For the text-containing cell, return its midpoint in (x, y) coordinate format. 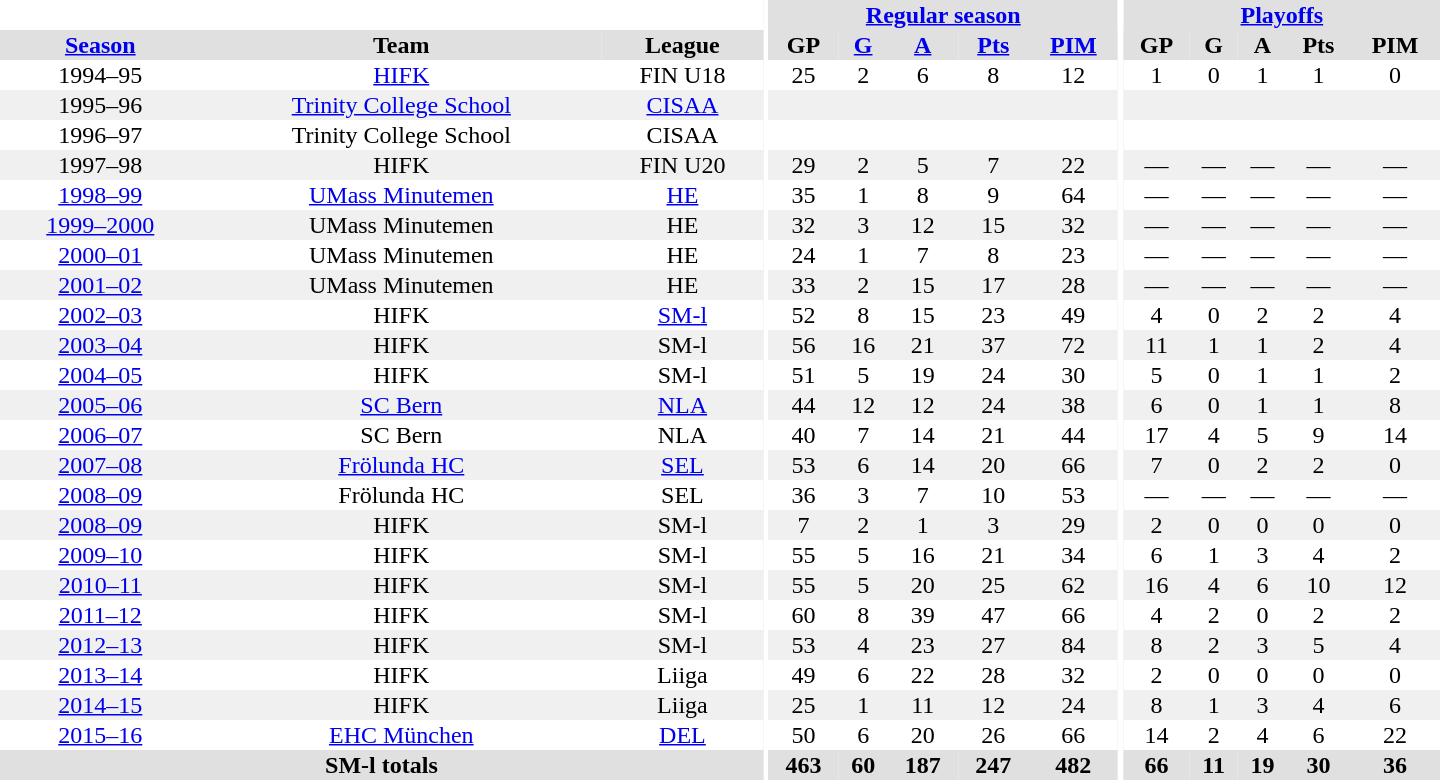
62 (1073, 585)
Team (402, 45)
2009–10 (100, 555)
Regular season (943, 15)
1998–99 (100, 195)
64 (1073, 195)
2001–02 (100, 285)
2006–07 (100, 435)
1994–95 (100, 75)
2014–15 (100, 705)
2011–12 (100, 615)
EHC München (402, 735)
1996–97 (100, 135)
26 (993, 735)
33 (803, 285)
39 (923, 615)
2007–08 (100, 465)
2002–03 (100, 315)
187 (923, 765)
2003–04 (100, 345)
463 (803, 765)
2005–06 (100, 405)
DEL (682, 735)
1999–2000 (100, 225)
1997–98 (100, 165)
2000–01 (100, 255)
League (682, 45)
35 (803, 195)
52 (803, 315)
FIN U18 (682, 75)
40 (803, 435)
51 (803, 375)
84 (1073, 645)
50 (803, 735)
FIN U20 (682, 165)
38 (1073, 405)
SM-l totals (382, 765)
56 (803, 345)
2013–14 (100, 675)
1995–96 (100, 105)
47 (993, 615)
72 (1073, 345)
2012–13 (100, 645)
27 (993, 645)
482 (1073, 765)
2004–05 (100, 375)
37 (993, 345)
Playoffs (1282, 15)
34 (1073, 555)
247 (993, 765)
2010–11 (100, 585)
2015–16 (100, 735)
Season (100, 45)
